Capture the cell that displays the provided text and extract its (X, Y) central coordinate. 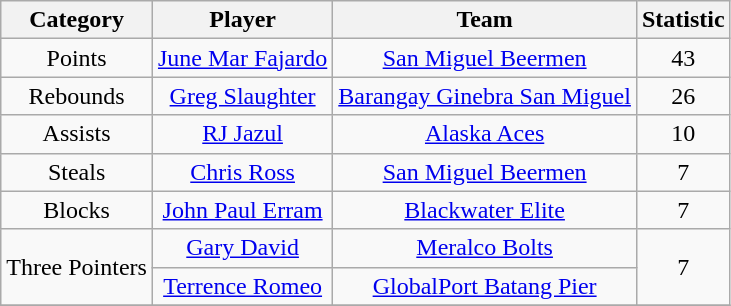
Blocks (77, 210)
Alaska Aces (485, 134)
Meralco Bolts (485, 248)
June Mar Fajardo (242, 58)
GlobalPort Batang Pier (485, 286)
10 (683, 134)
Terrence Romeo (242, 286)
Player (242, 20)
43 (683, 58)
Steals (77, 172)
Rebounds (77, 96)
Category (77, 20)
John Paul Erram (242, 210)
26 (683, 96)
RJ Jazul (242, 134)
Blackwater Elite (485, 210)
Greg Slaughter (242, 96)
Team (485, 20)
Three Pointers (77, 267)
Chris Ross (242, 172)
Points (77, 58)
Barangay Ginebra San Miguel (485, 96)
Statistic (683, 20)
Gary David (242, 248)
Assists (77, 134)
